Locate the cell with the specified text and output its (x, y) center coordinate. 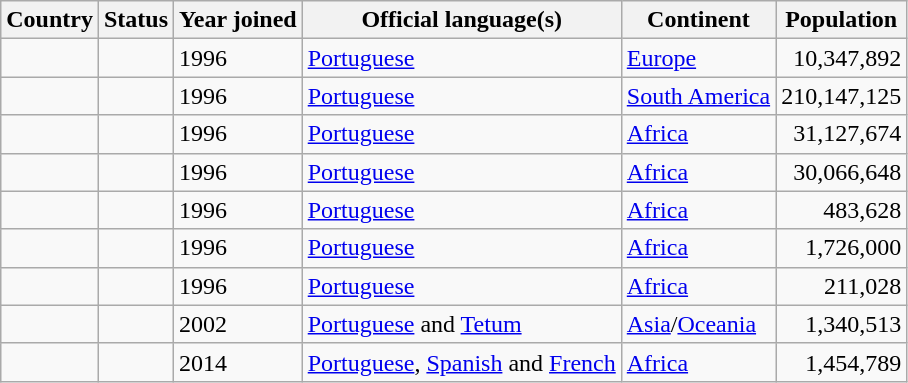
1,726,000 (842, 248)
Continent (698, 20)
30,066,648 (842, 172)
Portuguese, Spanish and French (462, 362)
Portuguese and Tetum (462, 324)
10,347,892 (842, 58)
1,340,513 (842, 324)
Status (136, 20)
1,454,789 (842, 362)
Country (50, 20)
210,147,125 (842, 96)
31,127,674 (842, 134)
483,628 (842, 210)
2002 (238, 324)
Official language(s) (462, 20)
2014 (238, 362)
Asia/Oceania (698, 324)
Year joined (238, 20)
South America (698, 96)
211,028 (842, 286)
Population (842, 20)
Europe (698, 58)
